Provide the (x, y) coordinate of the cell's center where the given text is located.  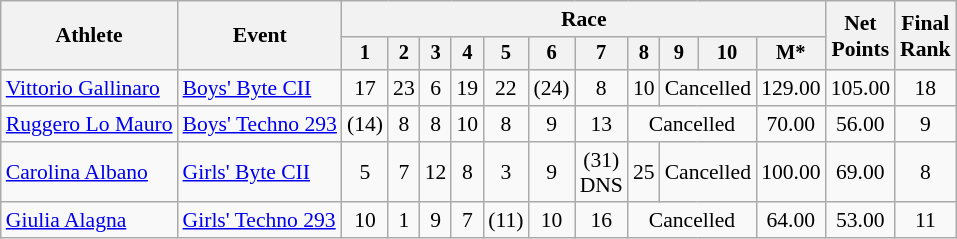
Boys' Techno 293 (260, 124)
129.00 (790, 88)
Carolina Albano (90, 172)
11 (926, 221)
Vittorio Gallinaro (90, 88)
(14) (365, 124)
Event (260, 36)
23 (404, 88)
Athlete (90, 36)
Ruggero Lo Mauro (90, 124)
13 (602, 124)
69.00 (860, 172)
Girls' Byte CII (260, 172)
16 (602, 221)
M* (790, 54)
25 (644, 172)
Boys' Byte CII (260, 88)
Girls' Techno 293 (260, 221)
NetPoints (860, 36)
Final Rank (926, 36)
53.00 (860, 221)
Race (584, 19)
2 (404, 54)
105.00 (860, 88)
4 (467, 54)
19 (467, 88)
(11) (506, 221)
17 (365, 88)
56.00 (860, 124)
100.00 (790, 172)
18 (926, 88)
(31)DNS (602, 172)
12 (436, 172)
22 (506, 88)
Giulia Alagna (90, 221)
64.00 (790, 221)
(24) (551, 88)
70.00 (790, 124)
